Locate the cell with the specified text and output its (X, Y) center coordinate. 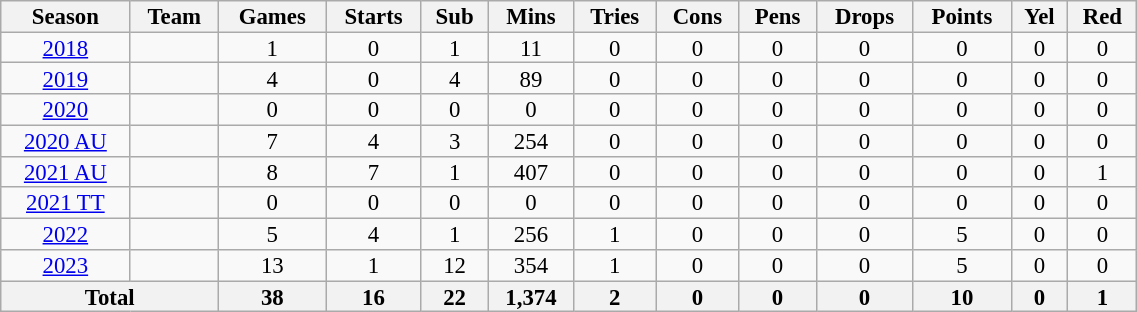
Tries (615, 16)
1,374 (530, 296)
2023 (66, 266)
2 (615, 296)
Pens (778, 16)
Red (1102, 16)
Season (66, 16)
Total (110, 296)
Team (174, 16)
354 (530, 266)
Cons (698, 16)
Drops (864, 16)
2020 (66, 110)
407 (530, 172)
Points (962, 16)
8 (272, 172)
Games (272, 16)
Yel (1040, 16)
254 (530, 140)
2021 TT (66, 204)
11 (530, 48)
Sub (454, 16)
16 (374, 296)
2022 (66, 234)
256 (530, 234)
22 (454, 296)
13 (272, 266)
2019 (66, 78)
Mins (530, 16)
10 (962, 296)
38 (272, 296)
89 (530, 78)
Starts (374, 16)
2021 AU (66, 172)
2020 AU (66, 140)
2018 (66, 48)
3 (454, 140)
12 (454, 266)
